Locate the cell with the specified text and output its [X, Y] center coordinate. 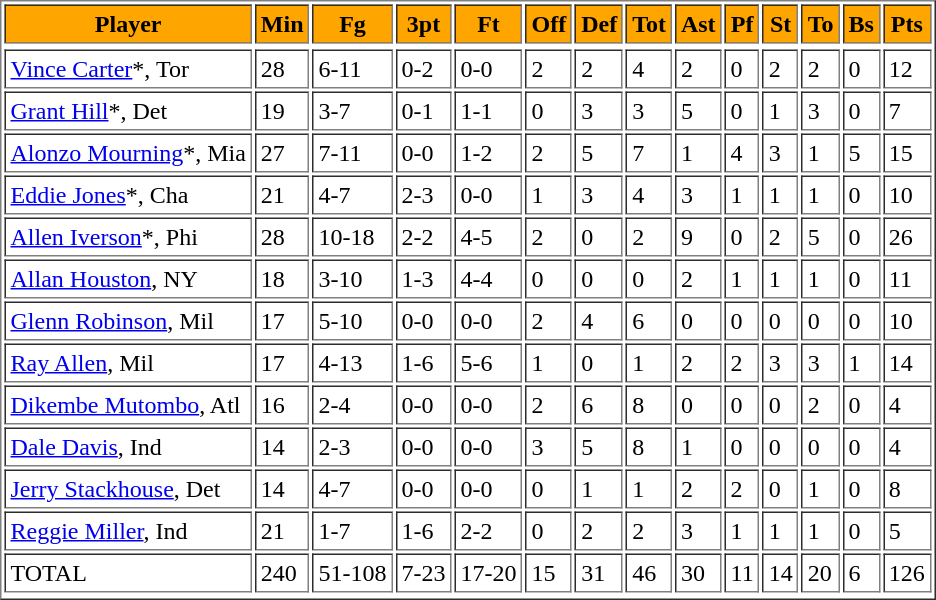
Dale Davis, Ind [128, 448]
30 [698, 574]
Glenn Robinson, Mil [128, 322]
6-11 [353, 70]
12 [907, 70]
Allen Iverson*, Phi [128, 238]
Eddie Jones*, Cha [128, 196]
27 [282, 154]
31 [599, 574]
26 [907, 238]
Off [548, 24]
2-4 [353, 406]
5-6 [488, 364]
Allan Houston, NY [128, 280]
51-108 [353, 574]
4-13 [353, 364]
1-2 [488, 154]
Grant Hill*, Det [128, 112]
10-18 [353, 238]
Dikembe Mutombo, Atl [128, 406]
17-20 [488, 574]
18 [282, 280]
0-1 [424, 112]
Jerry Stackhouse, Det [128, 490]
Player [128, 24]
3-10 [353, 280]
To [821, 24]
16 [282, 406]
Reggie Miller, Ind [128, 532]
Vince Carter*, Tor [128, 70]
TOTAL [128, 574]
3pt [424, 24]
4-5 [488, 238]
9 [698, 238]
Bs [862, 24]
Pf [742, 24]
Fg [353, 24]
Ast [698, 24]
46 [649, 574]
1-7 [353, 532]
5-10 [353, 322]
Ray Allen, Mil [128, 364]
1-3 [424, 280]
240 [282, 574]
Min [282, 24]
0-2 [424, 70]
20 [821, 574]
1-1 [488, 112]
4-4 [488, 280]
Def [599, 24]
7-23 [424, 574]
126 [907, 574]
7-11 [353, 154]
Tot [649, 24]
Pts [907, 24]
St [781, 24]
Alonzo Mourning*, Mia [128, 154]
3-7 [353, 112]
Ft [488, 24]
19 [282, 112]
